Search for the cell housing the specified text and yield its (x, y) center coordinate. 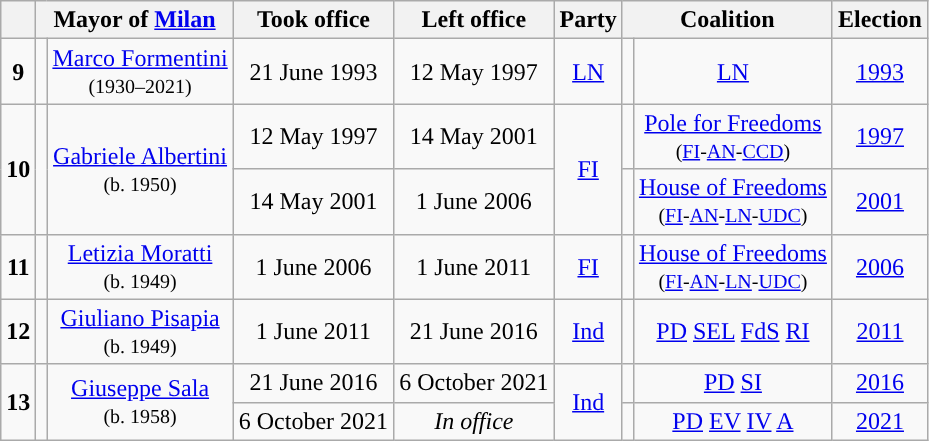
10 (18, 169)
Election (880, 20)
PD SI (732, 383)
Letizia Moratti (b. 1949) (140, 266)
Marco Formentini (1930–2021) (140, 72)
Coalition (727, 20)
2001 (880, 202)
PD SEL FdS RI (732, 332)
21 June 1993 (313, 72)
1997 (880, 136)
Giuseppe Sala (b. 1958) (140, 402)
2011 (880, 332)
2016 (880, 383)
Giuliano Pisapia (b. 1949) (140, 332)
Left office (474, 20)
12 (18, 332)
Party (588, 20)
Pole for Freedoms(FI-AN-CCD) (732, 136)
1993 (880, 72)
Gabriele Albertini (b. 1950) (140, 169)
11 (18, 266)
PD EV IV A (732, 421)
2006 (880, 266)
9 (18, 72)
2021 (880, 421)
Mayor of Milan (134, 20)
13 (18, 402)
Took office (313, 20)
In office (474, 421)
